Find where the given text appears and provide that cell's center as (x, y) coordinate. 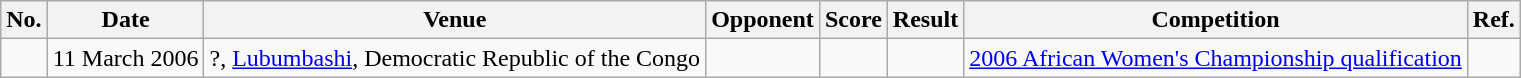
11 March 2006 (126, 58)
Venue (455, 20)
Date (126, 20)
Result (925, 20)
Opponent (763, 20)
Competition (1216, 20)
Score (853, 20)
No. (24, 20)
Ref. (1494, 20)
2006 African Women's Championship qualification (1216, 58)
?, Lubumbashi, Democratic Republic of the Congo (455, 58)
